Identify which cell holds the provided text, then report its (X, Y) central coordinate. 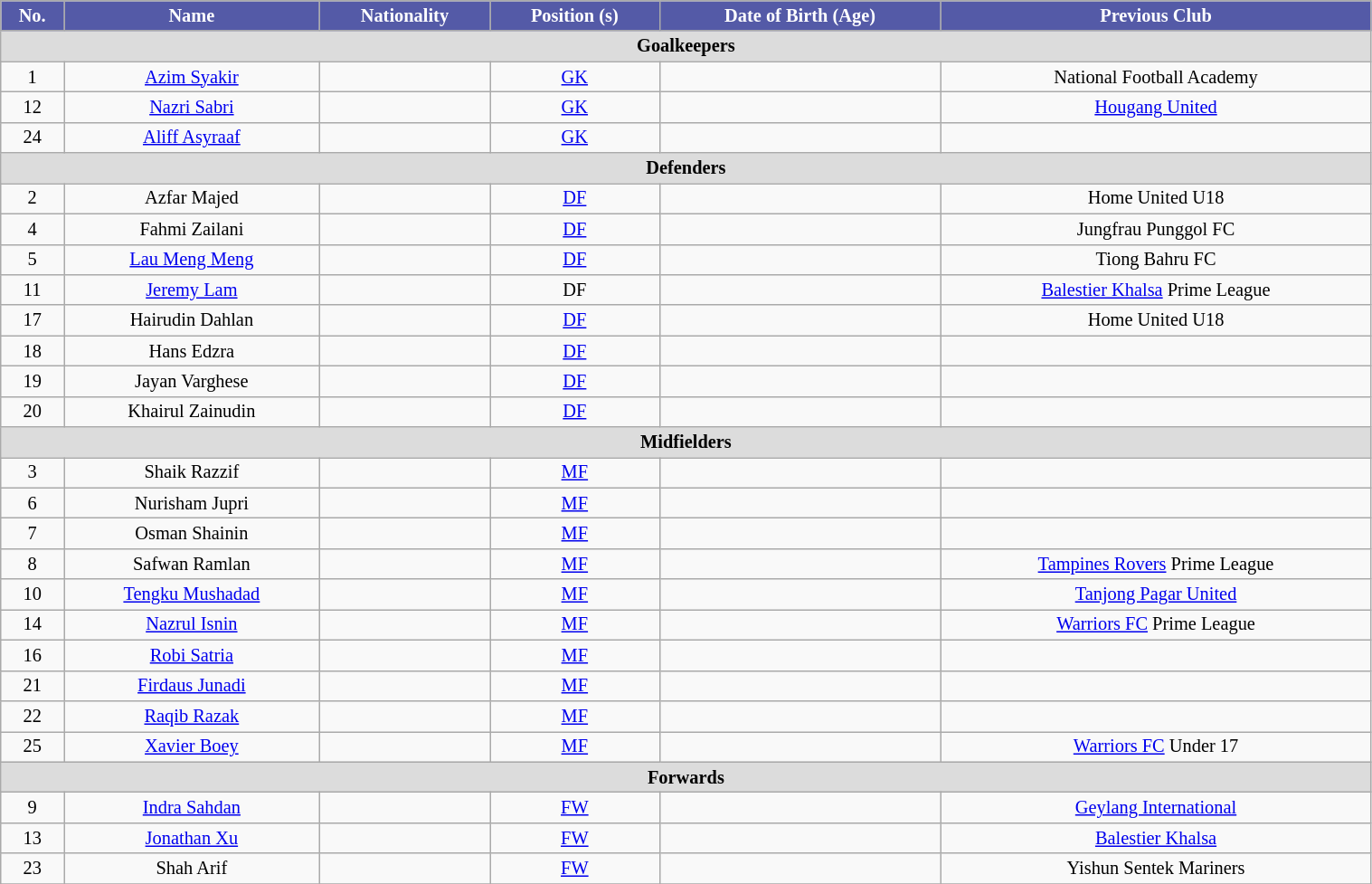
Indra Sahdan (192, 807)
Hairudin Dahlan (192, 320)
Nazrul Isnin (192, 624)
Tanjong Pagar United (1156, 594)
Azfar Majed (192, 198)
20 (33, 412)
Goalkeepers (686, 46)
14 (33, 624)
Xavier Boey (192, 746)
17 (33, 320)
Name (192, 15)
1 (33, 77)
Tampines Rovers Prime League (1156, 564)
Tengku Mushadad (192, 594)
5 (33, 260)
2 (33, 198)
10 (33, 594)
Yishun Sentek Mariners (1156, 869)
Previous Club (1156, 15)
21 (33, 686)
3 (33, 472)
7 (33, 533)
Firdaus Junadi (192, 686)
Geylang International (1156, 807)
Shah Arif (192, 869)
18 (33, 351)
Position (s) (575, 15)
Shaik Razzif (192, 472)
16 (33, 655)
Defenders (686, 168)
Jeremy Lam (192, 290)
23 (33, 869)
11 (33, 290)
6 (33, 503)
Raqib Razak (192, 716)
Nationality (404, 15)
Balestier Khalsa (1156, 838)
Warriors FC Under 17 (1156, 746)
Warriors FC Prime League (1156, 624)
25 (33, 746)
12 (33, 107)
Hans Edzra (192, 351)
Fahmi Zailani (192, 229)
Date of Birth (Age) (800, 15)
19 (33, 381)
Nurisham Jupri (192, 503)
13 (33, 838)
Forwards (686, 777)
Khairul Zainudin (192, 412)
9 (33, 807)
No. (33, 15)
Jungfrau Punggol FC (1156, 229)
Hougang United (1156, 107)
8 (33, 564)
Tiong Bahru FC (1156, 260)
Lau Meng Meng (192, 260)
Jayan Varghese (192, 381)
Balestier Khalsa Prime League (1156, 290)
Safwan Ramlan (192, 564)
4 (33, 229)
Robi Satria (192, 655)
Midfielders (686, 442)
Nazri Sabri (192, 107)
Aliff Asyraaf (192, 138)
Osman Shainin (192, 533)
Jonathan Xu (192, 838)
22 (33, 716)
Azim Syakir (192, 77)
National Football Academy (1156, 77)
24 (33, 138)
